Locate the cell with the specified text and output its (X, Y) center coordinate. 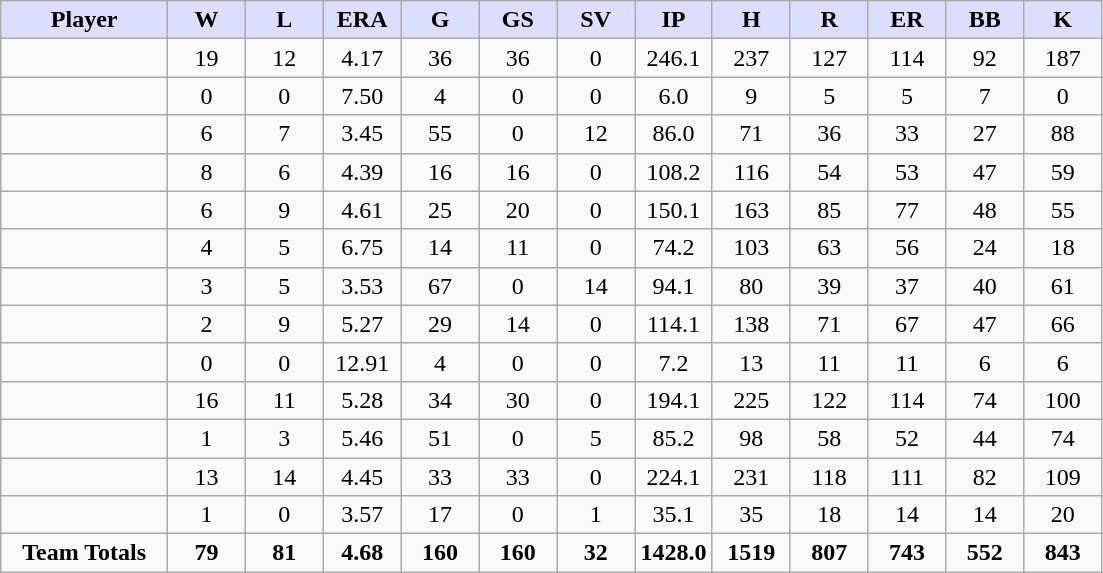
19 (207, 58)
81 (284, 553)
74.2 (674, 248)
1519 (751, 553)
5.27 (362, 324)
150.1 (674, 210)
4.17 (362, 58)
138 (751, 324)
6.0 (674, 96)
12.91 (362, 362)
Player (84, 20)
L (284, 20)
807 (829, 553)
122 (829, 400)
843 (1063, 553)
85 (829, 210)
3.57 (362, 515)
44 (985, 438)
4.39 (362, 172)
59 (1063, 172)
237 (751, 58)
4.61 (362, 210)
25 (440, 210)
111 (907, 477)
5.46 (362, 438)
17 (440, 515)
27 (985, 134)
116 (751, 172)
118 (829, 477)
187 (1063, 58)
4.45 (362, 477)
77 (907, 210)
51 (440, 438)
K (1063, 20)
225 (751, 400)
24 (985, 248)
BB (985, 20)
IP (674, 20)
30 (518, 400)
63 (829, 248)
SV (596, 20)
35.1 (674, 515)
35 (751, 515)
5.28 (362, 400)
100 (1063, 400)
82 (985, 477)
66 (1063, 324)
39 (829, 286)
Team Totals (84, 553)
80 (751, 286)
61 (1063, 286)
R (829, 20)
29 (440, 324)
40 (985, 286)
W (207, 20)
231 (751, 477)
G (440, 20)
163 (751, 210)
56 (907, 248)
2 (207, 324)
109 (1063, 477)
53 (907, 172)
52 (907, 438)
7.2 (674, 362)
ERA (362, 20)
GS (518, 20)
194.1 (674, 400)
94.1 (674, 286)
552 (985, 553)
H (751, 20)
4.68 (362, 553)
3.53 (362, 286)
6.75 (362, 248)
79 (207, 553)
1428.0 (674, 553)
7.50 (362, 96)
37 (907, 286)
127 (829, 58)
32 (596, 553)
3.45 (362, 134)
224.1 (674, 477)
108.2 (674, 172)
92 (985, 58)
88 (1063, 134)
103 (751, 248)
54 (829, 172)
246.1 (674, 58)
98 (751, 438)
86.0 (674, 134)
114.1 (674, 324)
58 (829, 438)
ER (907, 20)
48 (985, 210)
8 (207, 172)
743 (907, 553)
85.2 (674, 438)
34 (440, 400)
